Scan for the cell matching the given text and deliver its [X, Y] coordinate at center. 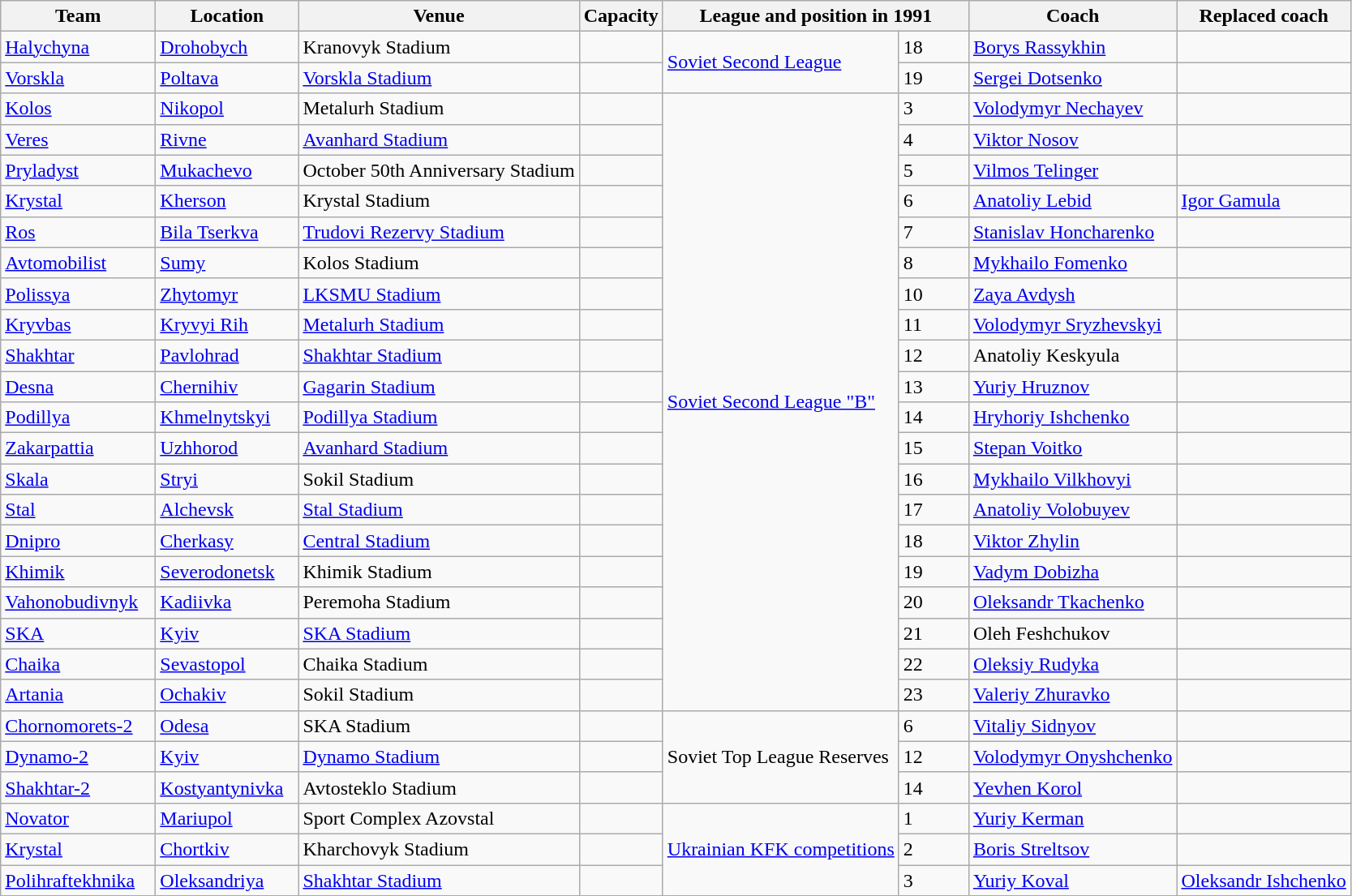
Chernihiv [227, 387]
Oleh Feshchukov [1072, 633]
Kostyantynivka [227, 787]
Podillya Stadium [439, 418]
Viktor Zhylin [1072, 541]
Mariupol [227, 818]
Soviet Top League Reserves [780, 757]
Vorskla [78, 78]
Anatoliy Lebid [1072, 201]
Trudovi Rezervy Stadium [439, 232]
Kryvbas [78, 324]
Yuriy Koval [1072, 880]
Artania [78, 695]
23 [934, 695]
Yevhen Korol [1072, 787]
Viktor Nosov [1072, 139]
Avtosteklo Stadium [439, 787]
Location [227, 16]
Kranovyk Stadium [439, 47]
Oleksandr Tkachenko [1072, 602]
Kolos [78, 109]
Sergei Dotsenko [1072, 78]
1 [934, 818]
Vahonobudivnyk [78, 602]
Poltava [227, 78]
5 [934, 170]
Zhytomyr [227, 294]
Stryi [227, 479]
2 [934, 849]
Kryvyi Rih [227, 324]
11 [934, 324]
Central Stadium [439, 541]
Stanislav Honcharenko [1072, 232]
Sport Complex Azovstal [439, 818]
Stal [78, 510]
Zakarpattia [78, 448]
Igor Gamula [1264, 201]
Pavlohrad [227, 355]
Shakhtar-2 [78, 787]
Polissya [78, 294]
Soviet Second League "B" [780, 402]
October 50th Anniversary Stadium [439, 170]
10 [934, 294]
Chaika Stadium [439, 664]
Vadym Dobizha [1072, 572]
Avtomobilist [78, 263]
Vitaliy Sidnyov [1072, 726]
Mukachevo [227, 170]
Khimik [78, 572]
Khimik Stadium [439, 572]
Kolos Stadium [439, 263]
Pryladyst [78, 170]
Stepan Voitko [1072, 448]
Soviet Second League [780, 62]
Polihraftekhnika [78, 880]
Sevastopol [227, 664]
Kherson [227, 201]
Vorskla Stadium [439, 78]
21 [934, 633]
Mykhailo Vilkhovyi [1072, 479]
Desna [78, 387]
Replaced coach [1264, 16]
Oleksandriya [227, 880]
Halychyna [78, 47]
7 [934, 232]
15 [934, 448]
Veres [78, 139]
Rivne [227, 139]
Drohobych [227, 47]
Hryhoriy Ishchenko [1072, 418]
13 [934, 387]
Gagarin Stadium [439, 387]
Capacity [621, 16]
Chornomorets-2 [78, 726]
Volodymyr Onyshchenko [1072, 757]
Ukrainian KFK competitions [780, 849]
Odesa [227, 726]
17 [934, 510]
Alchevsk [227, 510]
Ros [78, 232]
Dynamo Stadium [439, 757]
Volodymyr Sryzhevskyi [1072, 324]
22 [934, 664]
Peremoha Stadium [439, 602]
Zaya Avdysh [1072, 294]
4 [934, 139]
Dnipro [78, 541]
Borys Rassykhin [1072, 47]
League and position in 1991 [816, 16]
Chortkiv [227, 849]
Yuriy Hruznov [1072, 387]
20 [934, 602]
Chaika [78, 664]
Stal Stadium [439, 510]
LKSMU Stadium [439, 294]
Anatoliy Volobuyev [1072, 510]
Venue [439, 16]
Bila Tserkva [227, 232]
Dynamo-2 [78, 757]
Valeriy Zhuravko [1072, 695]
Shakhtar [78, 355]
Cherkasy [227, 541]
Vilmos Telinger [1072, 170]
16 [934, 479]
Oleksandr Ishchenko [1264, 880]
Team [78, 16]
Severodonetsk [227, 572]
8 [934, 263]
Oleksiy Rudyka [1072, 664]
Sumy [227, 263]
Ochakiv [227, 695]
Skala [78, 479]
Kharchovyk Stadium [439, 849]
Coach [1072, 16]
Novator [78, 818]
Krystal Stadium [439, 201]
Volodymyr Nechayev [1072, 109]
SKA [78, 633]
Khmelnytskyi [227, 418]
Uzhhorod [227, 448]
Mykhailo Fomenko [1072, 263]
Kadiivka [227, 602]
Boris Streltsov [1072, 849]
Anatoliy Keskyula [1072, 355]
Nikopol [227, 109]
Yuriy Kerman [1072, 818]
Podillya [78, 418]
